Output the (X, Y) coordinate of the center of the cell containing the given text.  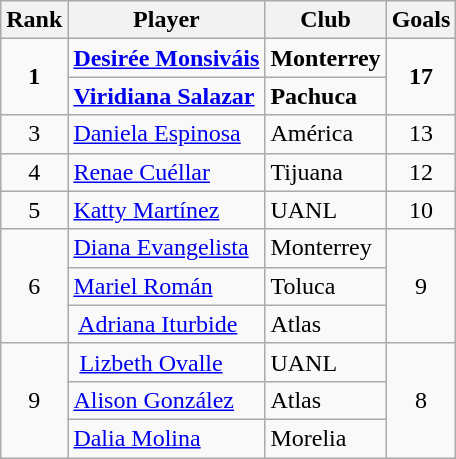
Player (166, 20)
Tijuana (326, 172)
6 (34, 286)
América (326, 134)
Mariel Román (166, 286)
Viridiana Salazar (166, 96)
17 (421, 77)
Morelia (326, 438)
4 (34, 172)
Goals (421, 20)
Lizbeth Ovalle (166, 362)
Desirée Monsiváis (166, 58)
10 (421, 210)
Renae Cuéllar (166, 172)
Pachuca (326, 96)
Diana Evangelista (166, 248)
3 (34, 134)
Rank (34, 20)
Daniela Espinosa (166, 134)
Alison González (166, 400)
Club (326, 20)
Dalia Molina (166, 438)
Katty Martínez (166, 210)
12 (421, 172)
1 (34, 77)
13 (421, 134)
Toluca (326, 286)
5 (34, 210)
Adriana Iturbide (166, 324)
8 (421, 400)
